For the text-containing cell, return its midpoint in [X, Y] coordinate format. 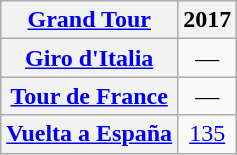
135 [208, 134]
Grand Tour [90, 20]
Vuelta a España [90, 134]
Tour de France [90, 96]
2017 [208, 20]
Giro d'Italia [90, 58]
